Return (X, Y) of the center of cell containing provided text 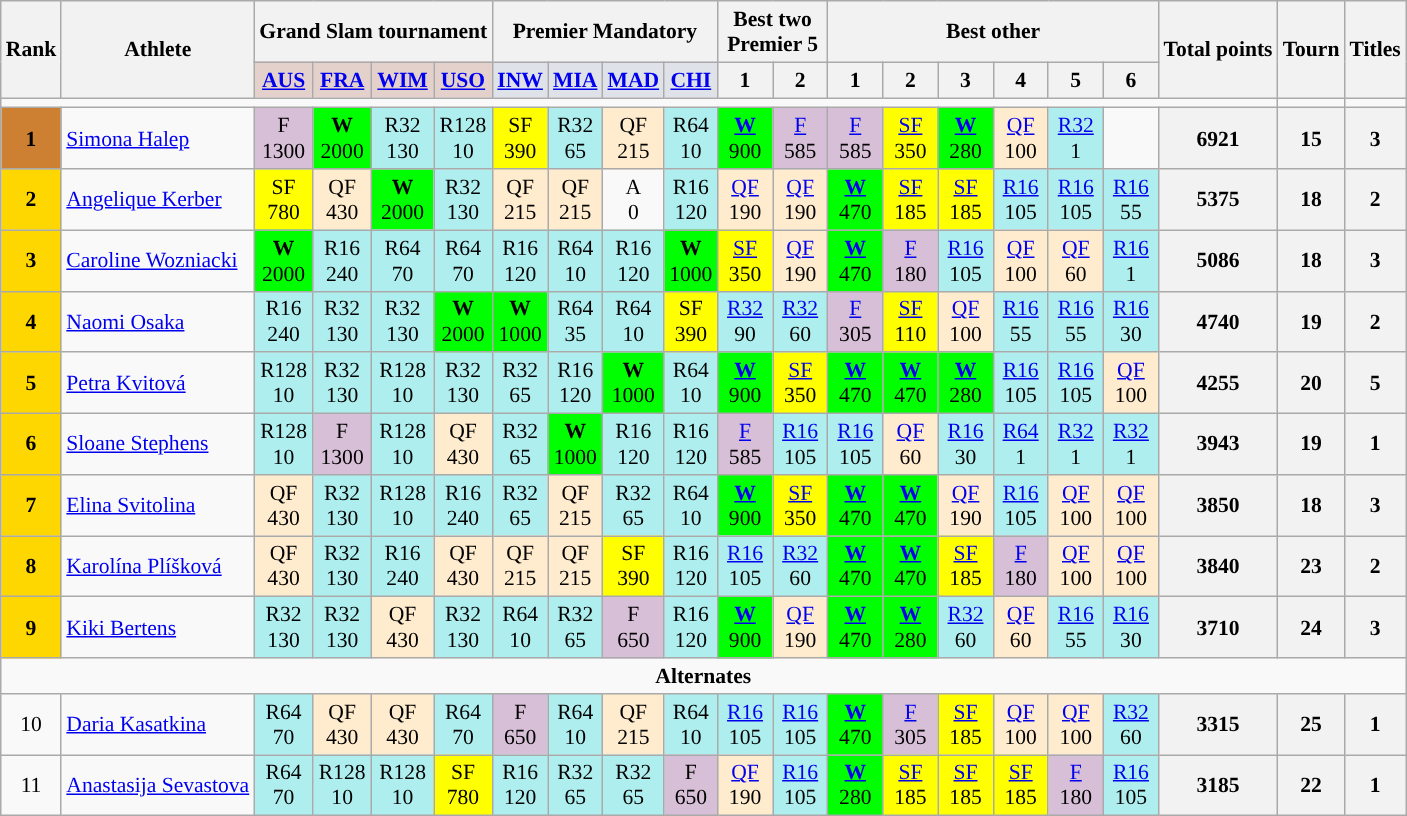
15 (1312, 138)
4255 (1218, 384)
Caroline Wozniacki (158, 260)
R641 (1020, 444)
22 (1312, 786)
5375 (1218, 200)
R6435 (575, 322)
Sloane Stephens (158, 444)
6921 (1218, 138)
R3290 (744, 322)
9 (32, 628)
Elina Svitolina (158, 506)
3943 (1218, 444)
Grand Slam tournament (373, 32)
MIA (575, 80)
3850 (1218, 506)
8 (32, 566)
INW (520, 80)
25 (1312, 724)
Athlete (158, 50)
Best other (994, 32)
24 (1312, 628)
23 (1312, 566)
3315 (1218, 724)
WIM (402, 80)
Alternates (704, 676)
CHI (690, 80)
3185 (1218, 786)
Naomi Osaka (158, 322)
FRA (342, 80)
11 (32, 786)
10 (32, 724)
R161 (1130, 260)
Tourn (1312, 50)
SF110 (910, 322)
Total points (1218, 50)
A0 (633, 200)
Kiki Bertens (158, 628)
Best two Premier 5 (772, 32)
4740 (1218, 322)
Anastasija Sevastova (158, 786)
Petra Kvitová (158, 384)
3710 (1218, 628)
3840 (1218, 566)
20 (1312, 384)
Karolína Plíšková (158, 566)
Daria Kasatkina (158, 724)
Simona Halep (158, 138)
7 (32, 506)
Titles (1376, 50)
Rank (32, 50)
AUS (284, 80)
MAD (633, 80)
Angelique Kerber (158, 200)
Premier Mandatory (604, 32)
5086 (1218, 260)
USO (464, 80)
